Output the [x, y] coordinate of the center of the cell containing the given text.  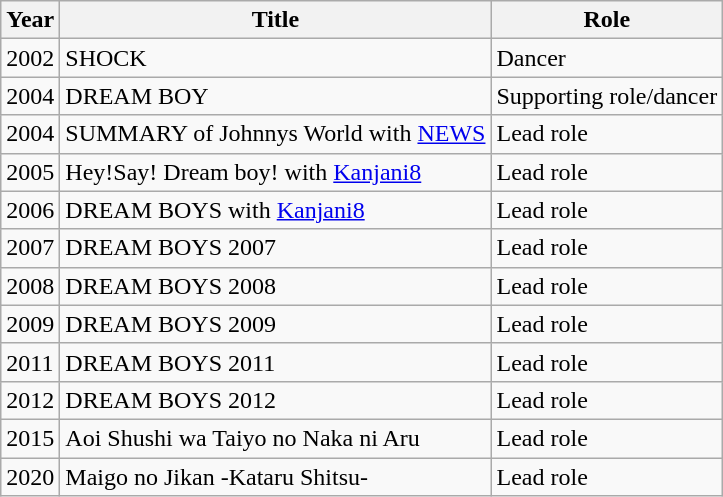
2020 [30, 477]
DREAM BOYS 2008 [276, 286]
Aoi Shushi wa Taiyo no Naka ni Aru [276, 438]
Hey!Say! Dream boy! with Kanjani8 [276, 172]
Role [607, 20]
2002 [30, 58]
DREAM BOYS 2007 [276, 248]
2011 [30, 362]
DREAM BOYS 2011 [276, 362]
SUMMARY of Johnnys World with NEWS [276, 134]
Year [30, 20]
DREAM BOYS 2012 [276, 400]
2007 [30, 248]
Title [276, 20]
Dancer [607, 58]
DREAM BOYS with Kanjani8 [276, 210]
2009 [30, 324]
DREAM BOY [276, 96]
2012 [30, 400]
2006 [30, 210]
2015 [30, 438]
Supporting role/dancer [607, 96]
SHOCK [276, 58]
DREAM BOYS 2009 [276, 324]
Maigo no Jikan -Kataru Shitsu- [276, 477]
2008 [30, 286]
2005 [30, 172]
